Determine the (x, y) coordinate at the center of the cell enclosing the given text.  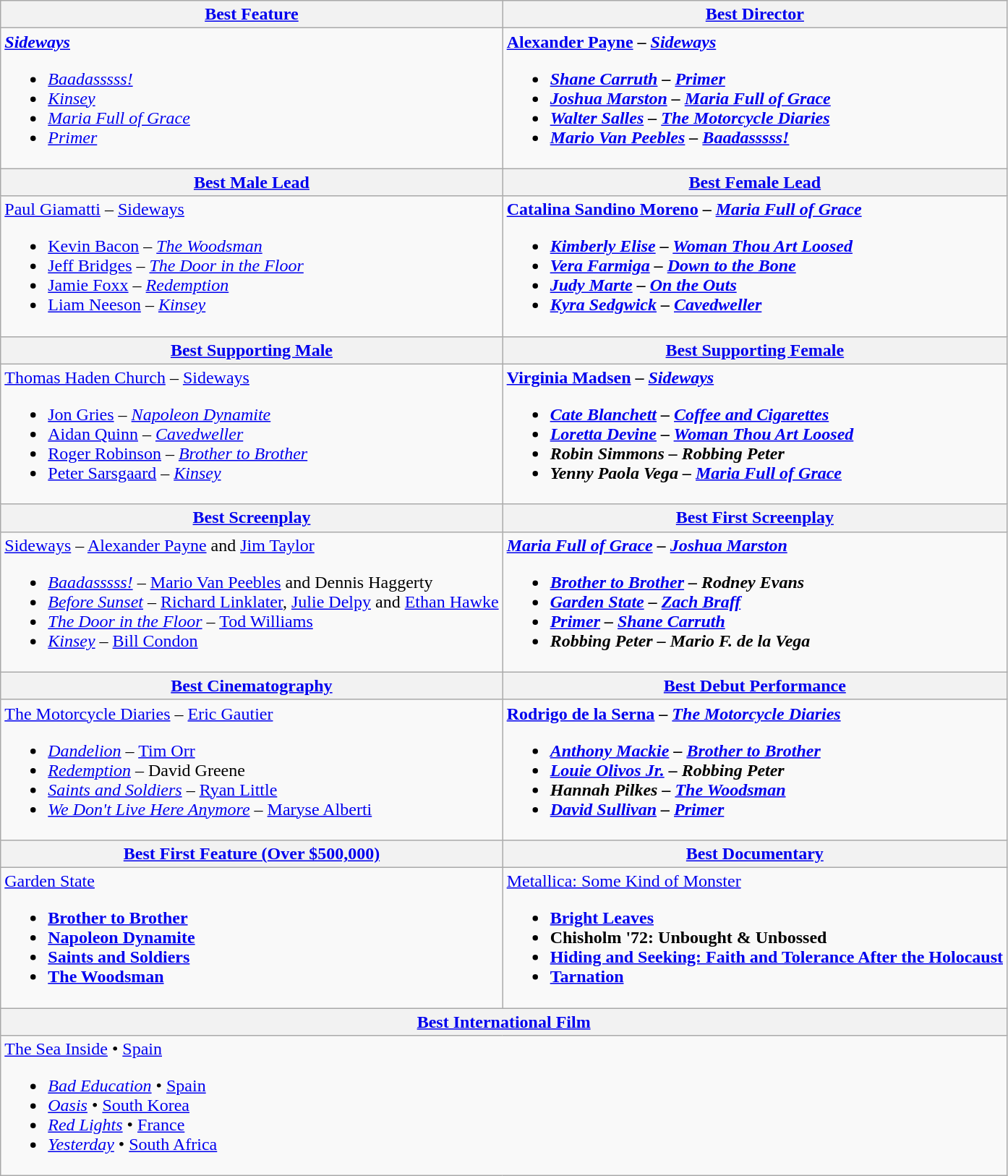
Paul Giamatti – SidewaysKevin Bacon – The WoodsmanJeff Bridges – The Door in the FloorJamie Foxx – RedemptionLiam Neeson – Kinsey (252, 266)
Best Debut Performance (755, 686)
Best Supporting Male (252, 350)
Best First Screenplay (755, 518)
Best Supporting Female (755, 350)
Garden StateBrother to BrotherNapoleon DynamiteSaints and SoldiersThe Woodsman (252, 937)
Best Feature (252, 14)
Best Female Lead (755, 182)
Best International Film (504, 1022)
Metallica: Some Kind of MonsterBright LeavesChisholm '72: Unbought & UnbossedHiding and Seeking: Faith and Tolerance After the HolocaustTarnation (755, 937)
Best Director (755, 14)
Best Documentary (755, 853)
Best Male Lead (252, 182)
The Sea Inside • SpainBad Education • SpainOasis • South KoreaRed Lights • FranceYesterday • South Africa (504, 1106)
SidewaysBaadasssss!KinseyMaria Full of GracePrimer (252, 98)
Best Screenplay (252, 518)
Best First Feature (Over $500,000) (252, 853)
Best Cinematography (252, 686)
Thomas Haden Church – SidewaysJon Gries – Napoleon DynamiteAidan Quinn – CavedwellerRoger Robinson – Brother to BrotherPeter Sarsgaard – Kinsey (252, 434)
